Output the [X, Y] coordinate of the center of the cell containing the given text.  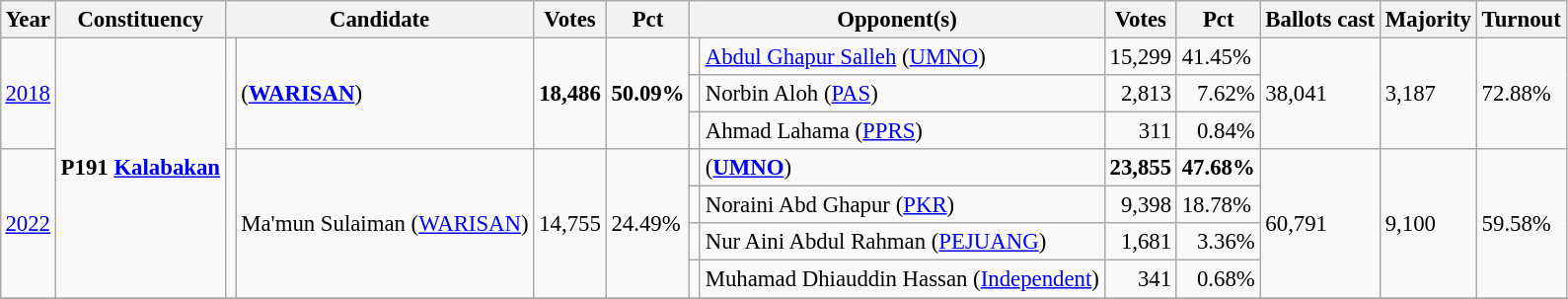
23,855 [1141, 168]
Year [28, 20]
60,791 [1320, 223]
2,813 [1141, 94]
47.68% [1218, 168]
2022 [28, 223]
Constituency [140, 20]
0.68% [1218, 279]
50.09% [647, 93]
Norbin Aloh (PAS) [902, 94]
311 [1141, 131]
24.49% [647, 223]
Candidate [379, 20]
P191 Kalabakan [140, 168]
9,398 [1141, 205]
14,755 [570, 223]
Opponent(s) [897, 20]
72.88% [1522, 93]
3,187 [1428, 93]
Ma'mun Sulaiman (WARISAN) [385, 223]
Ahmad Lahama (PPRS) [902, 131]
7.62% [1218, 94]
Abdul Ghapur Salleh (UMNO) [902, 56]
38,041 [1320, 93]
1,681 [1141, 242]
(WARISAN) [385, 93]
9,100 [1428, 223]
341 [1141, 279]
Muhamad Dhiauddin Hassan (Independent) [902, 279]
18,486 [570, 93]
Majority [1428, 20]
Nur Aini Abdul Rahman (PEJUANG) [902, 242]
15,299 [1141, 56]
Turnout [1522, 20]
41.45% [1218, 56]
0.84% [1218, 131]
Ballots cast [1320, 20]
(UMNO) [902, 168]
Noraini Abd Ghapur (PKR) [902, 205]
3.36% [1218, 242]
2018 [28, 93]
59.58% [1522, 223]
18.78% [1218, 205]
